Output the (x, y) coordinate of the center of the cell containing the given text.  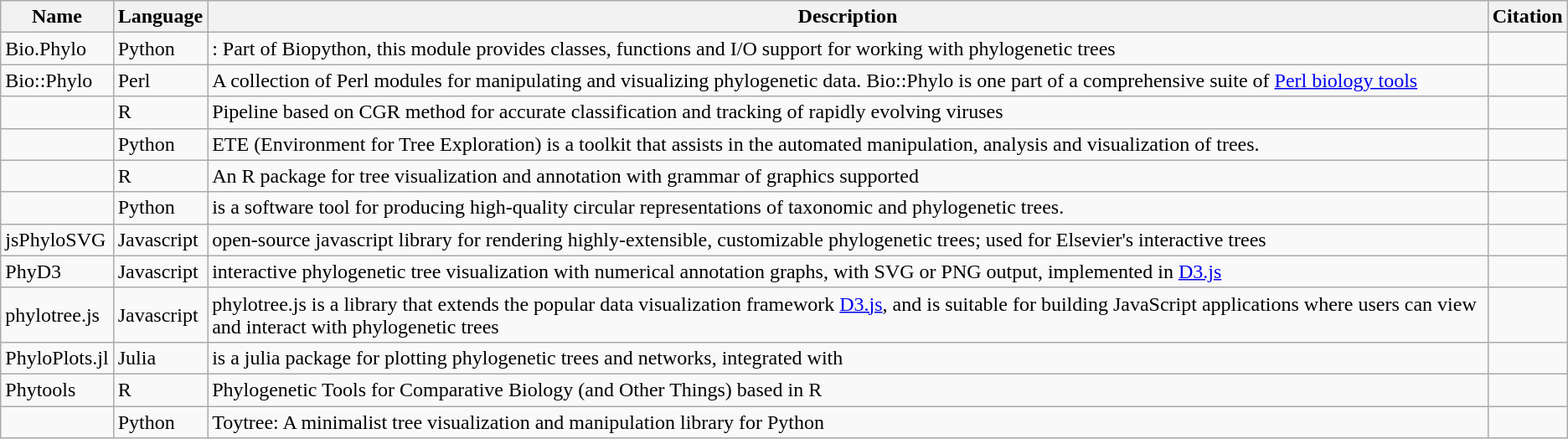
PhyloPlots.jl (57, 358)
An R package for tree visualization and annotation with grammar of graphics supported (848, 176)
open-source javascript library for rendering highly-extensible, customizable phylogenetic trees; used for Elsevier's interactive trees (848, 240)
Phytools (57, 390)
Phylogenetic Tools for Comparative Biology (and Other Things) based in R (848, 390)
Name (57, 17)
: Part of Biopython, this module provides classes, functions and I/O support for working with phylogenetic trees (848, 49)
Citation (1528, 17)
is a julia package for plotting phylogenetic trees and networks, integrated with (848, 358)
Language (160, 17)
Julia (160, 358)
PhyD3 (57, 271)
Bio::Phylo (57, 80)
interactive phylogenetic tree visualization with numerical annotation graphs, with SVG or PNG output, implemented in D3.js (848, 271)
Pipeline based on CGR method for accurate classification and tracking of rapidly evolving viruses (848, 112)
is a software tool for producing high-quality circular representations of taxonomic and phylogenetic trees. (848, 208)
jsPhyloSVG (57, 240)
Description (848, 17)
ETE (Environment for Tree Exploration) is a toolkit that assists in the automated manipulation, analysis and visualization of trees. (848, 144)
phylotree.js (57, 315)
Perl (160, 80)
Toytree: A minimalist tree visualization and manipulation library for Python (848, 421)
Bio.Phylo (57, 49)
